Extract the [x, y] coordinate from the center of the cell holding the provided text.  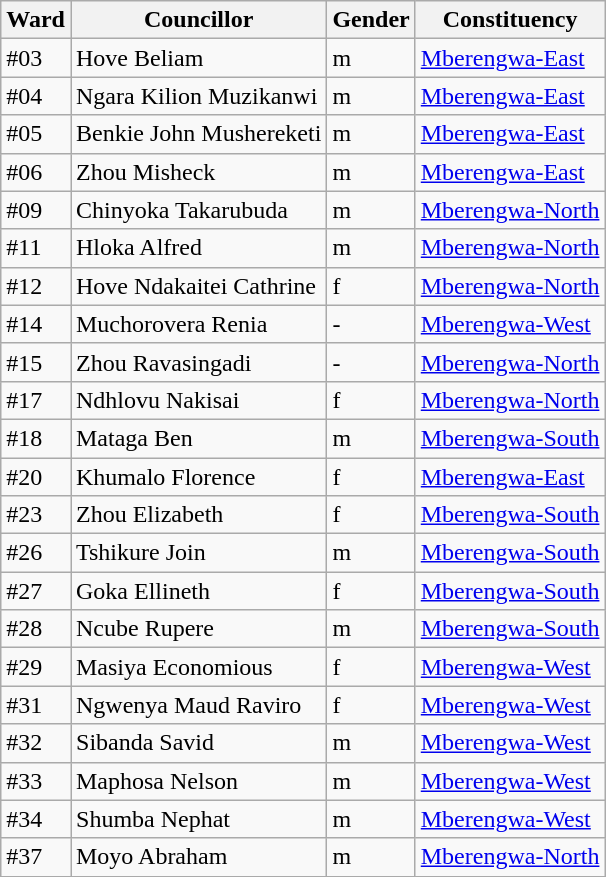
#06 [36, 172]
#17 [36, 400]
Mataga Ben [198, 438]
Moyo Abraham [198, 857]
#20 [36, 477]
Zhou Elizabeth [198, 515]
Masiya Economious [198, 667]
#32 [36, 743]
Hove Beliam [198, 58]
Zhou Misheck [198, 172]
#12 [36, 286]
#15 [36, 362]
#11 [36, 248]
#27 [36, 591]
Ncube Rupere [198, 629]
Ngwenya Maud Raviro [198, 705]
#26 [36, 553]
#29 [36, 667]
#31 [36, 705]
#18 [36, 438]
Ndhlovu Nakisai [198, 400]
#05 [36, 134]
Constituency [510, 20]
#14 [36, 324]
#04 [36, 96]
Khumalo Florence [198, 477]
Shumba Nephat [198, 819]
Hloka Alfred [198, 248]
#37 [36, 857]
Muchorovera Renia [198, 324]
Hove Ndakaitei Cathrine [198, 286]
Tshikure Join [198, 553]
Chinyoka Takarubuda [198, 210]
Councillor [198, 20]
#09 [36, 210]
Ward [36, 20]
Goka Ellineth [198, 591]
#03 [36, 58]
Benkie John Mushereketi [198, 134]
Zhou Ravasingadi [198, 362]
Sibanda Savid [198, 743]
#28 [36, 629]
#34 [36, 819]
#23 [36, 515]
#33 [36, 781]
Ngara Kilion Muzikanwi [198, 96]
Gender [371, 20]
Maphosa Nelson [198, 781]
